From the cell containing the given text, extract its center point as (X, Y) coordinate. 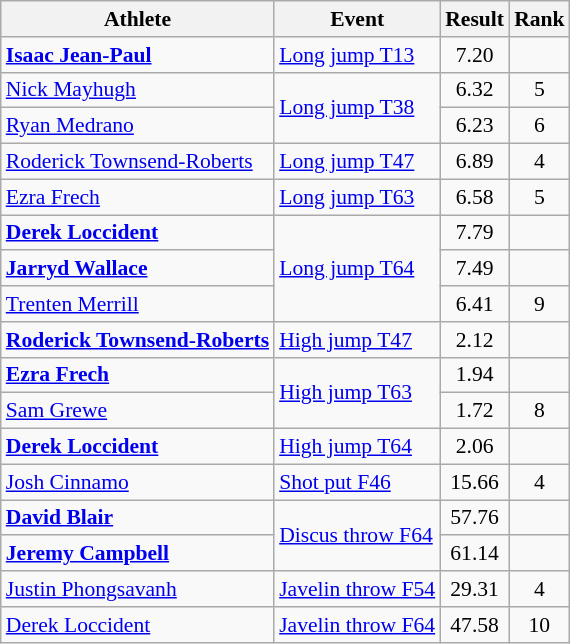
1.94 (474, 375)
47.58 (474, 625)
Javelin throw F54 (357, 589)
6.89 (474, 162)
Long jump T64 (357, 268)
57.76 (474, 518)
High jump T64 (357, 447)
Long jump T47 (357, 162)
Event (357, 19)
Justin Phongsavanh (138, 589)
2.06 (474, 447)
Isaac Jean-Paul (138, 55)
Jarryd Wallace (138, 269)
Trenten Merrill (138, 304)
6.23 (474, 126)
Sam Grewe (138, 411)
61.14 (474, 554)
High jump T47 (357, 340)
7.20 (474, 55)
David Blair (138, 518)
2.12 (474, 340)
15.66 (474, 482)
6.41 (474, 304)
Josh Cinnamo (138, 482)
Shot put F46 (357, 482)
29.31 (474, 589)
1.72 (474, 411)
6.58 (474, 197)
6.32 (474, 90)
9 (540, 304)
6 (540, 126)
Long jump T38 (357, 108)
7.79 (474, 233)
Ryan Medrano (138, 126)
Result (474, 19)
Jeremy Campbell (138, 554)
10 (540, 625)
Nick Mayhugh (138, 90)
8 (540, 411)
Javelin throw F64 (357, 625)
High jump T63 (357, 392)
Rank (540, 19)
7.49 (474, 269)
Long jump T63 (357, 197)
Long jump T13 (357, 55)
Discus throw F64 (357, 536)
Athlete (138, 19)
